Locate the cell with the specified text and output its (X, Y) center coordinate. 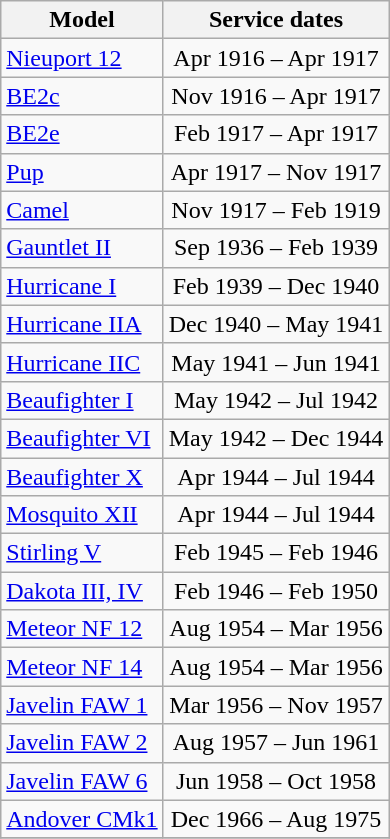
May 1941 – Jun 1941 (276, 362)
Jun 1958 – Oct 1958 (276, 781)
Meteor NF 14 (82, 667)
Stirling V (82, 553)
May 1942 – Jul 1942 (276, 400)
Camel (82, 210)
Javelin FAW 6 (82, 781)
Feb 1917 – Apr 1917 (276, 134)
May 1942 – Dec 1944 (276, 438)
Gauntlet II (82, 248)
Apr 1916 – Apr 1917 (276, 58)
Mosquito XII (82, 515)
Nieuport 12 (82, 58)
Beaufighter X (82, 477)
Javelin FAW 1 (82, 705)
Nov 1917 – Feb 1919 (276, 210)
Andover CMk1 (82, 819)
Dec 1940 – May 1941 (276, 324)
Service dates (276, 20)
Feb 1945 – Feb 1946 (276, 553)
Dakota III, IV (82, 591)
Model (82, 20)
Mar 1956 – Nov 1957 (276, 705)
Meteor NF 12 (82, 629)
Aug 1957 – Jun 1961 (276, 743)
Hurricane IIC (82, 362)
Beaufighter VI (82, 438)
Beaufighter I (82, 400)
Feb 1946 – Feb 1950 (276, 591)
Feb 1939 – Dec 1940 (276, 286)
Apr 1917 – Nov 1917 (276, 172)
Pup (82, 172)
Dec 1966 – Aug 1975 (276, 819)
Hurricane I (82, 286)
Nov 1916 – Apr 1917 (276, 96)
BE2c (82, 96)
Javelin FAW 2 (82, 743)
BE2e (82, 134)
Sep 1936 – Feb 1939 (276, 248)
Hurricane IIA (82, 324)
